Scan for the cell matching the given text and deliver its [x, y] coordinate at center. 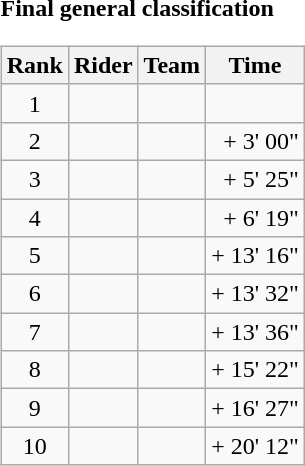
+ 16' 27" [256, 408]
Rider [103, 65]
+ 13' 32" [256, 294]
2 [34, 141]
+ 13' 36" [256, 332]
8 [34, 370]
6 [34, 294]
+ 6' 19" [256, 217]
Rank [34, 65]
+ 5' 25" [256, 179]
+ 20' 12" [256, 446]
+ 3' 00" [256, 141]
10 [34, 446]
+ 15' 22" [256, 370]
+ 13' 16" [256, 256]
1 [34, 103]
Team [172, 65]
3 [34, 179]
Time [256, 65]
5 [34, 256]
4 [34, 217]
9 [34, 408]
7 [34, 332]
